Identify which cell holds the provided text, then report its (X, Y) central coordinate. 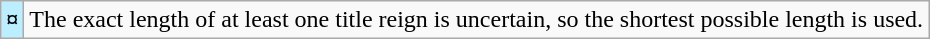
¤ (12, 20)
The exact length of at least one title reign is uncertain, so the shortest possible length is used. (476, 20)
